Search for the cell housing the specified text and yield its [x, y] center coordinate. 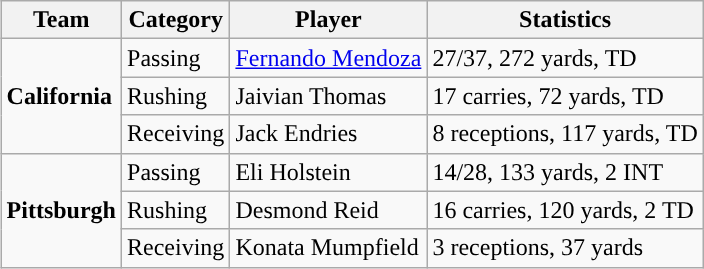
Team [61, 20]
Category [176, 20]
8 receptions, 117 yards, TD [565, 134]
Eli Holstein [328, 172]
14/28, 133 yards, 2 INT [565, 172]
16 carries, 120 yards, 2 TD [565, 210]
Desmond Reid [328, 210]
Fernando Mendoza [328, 58]
17 carries, 72 yards, TD [565, 96]
Player [328, 20]
Konata Mumpfield [328, 248]
27/37, 272 yards, TD [565, 58]
Pittsburgh [61, 210]
California [61, 96]
3 receptions, 37 yards [565, 248]
Jack Endries [328, 134]
Statistics [565, 20]
Jaivian Thomas [328, 96]
